Search for the cell housing the specified text and yield its (X, Y) center coordinate. 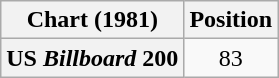
83 (231, 58)
Chart (1981) (92, 20)
Position (231, 20)
US Billboard 200 (92, 58)
